Scan for the cell matching the given text and deliver its (x, y) coordinate at center. 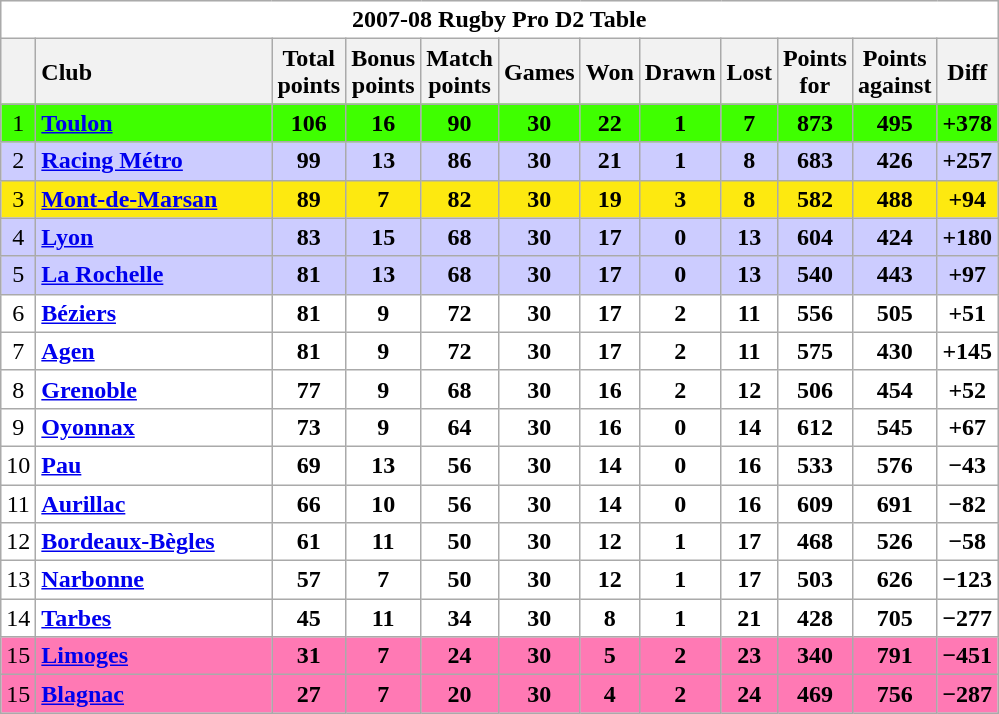
Narbonne (154, 580)
90 (460, 123)
424 (894, 237)
77 (309, 389)
503 (814, 580)
Pau (154, 465)
Drawn (680, 72)
756 (894, 694)
540 (814, 275)
526 (894, 542)
Grenoble (154, 389)
Aurillac (154, 503)
66 (309, 503)
2007-08 Rugby Pro D2 Table (500, 20)
106 (309, 123)
Points against (894, 72)
99 (309, 161)
545 (894, 427)
20 (460, 694)
705 (894, 618)
−123 (968, 580)
468 (814, 542)
Won (610, 72)
469 (814, 694)
Bordeaux-Bègles (154, 542)
83 (309, 237)
Agen (154, 351)
426 (894, 161)
791 (894, 656)
22 (610, 123)
−43 (968, 465)
+97 (968, 275)
57 (309, 580)
533 (814, 465)
69 (309, 465)
454 (894, 389)
443 (894, 275)
430 (894, 351)
604 (814, 237)
Club (154, 72)
506 (814, 389)
582 (814, 199)
6 (18, 313)
61 (309, 542)
64 (460, 427)
Games (539, 72)
Bonus points (384, 72)
576 (894, 465)
Oyonnax (154, 427)
Diff (968, 72)
23 (749, 656)
Toulon (154, 123)
+145 (968, 351)
626 (894, 580)
873 (814, 123)
−277 (968, 618)
45 (309, 618)
Tarbes (154, 618)
−82 (968, 503)
Béziers (154, 313)
488 (894, 199)
Lyon (154, 237)
82 (460, 199)
+257 (968, 161)
Match points (460, 72)
Total points (309, 72)
340 (814, 656)
+94 (968, 199)
Points for (814, 72)
Mont-de-Marsan (154, 199)
La Rochelle (154, 275)
556 (814, 313)
−287 (968, 694)
34 (460, 618)
Blagnac (154, 694)
505 (894, 313)
609 (814, 503)
683 (814, 161)
612 (814, 427)
575 (814, 351)
+67 (968, 427)
73 (309, 427)
27 (309, 694)
Limoges (154, 656)
31 (309, 656)
495 (894, 123)
691 (894, 503)
+51 (968, 313)
19 (610, 199)
−58 (968, 542)
+52 (968, 389)
Lost (749, 72)
428 (814, 618)
+180 (968, 237)
86 (460, 161)
89 (309, 199)
−451 (968, 656)
+378 (968, 123)
Racing Métro (154, 161)
